For the text-containing cell, return its midpoint in (X, Y) coordinate format. 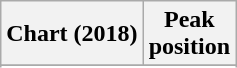
Chart (2018) (72, 34)
Peakposition (189, 34)
